Identify which cell holds the provided text, then report its [X, Y] central coordinate. 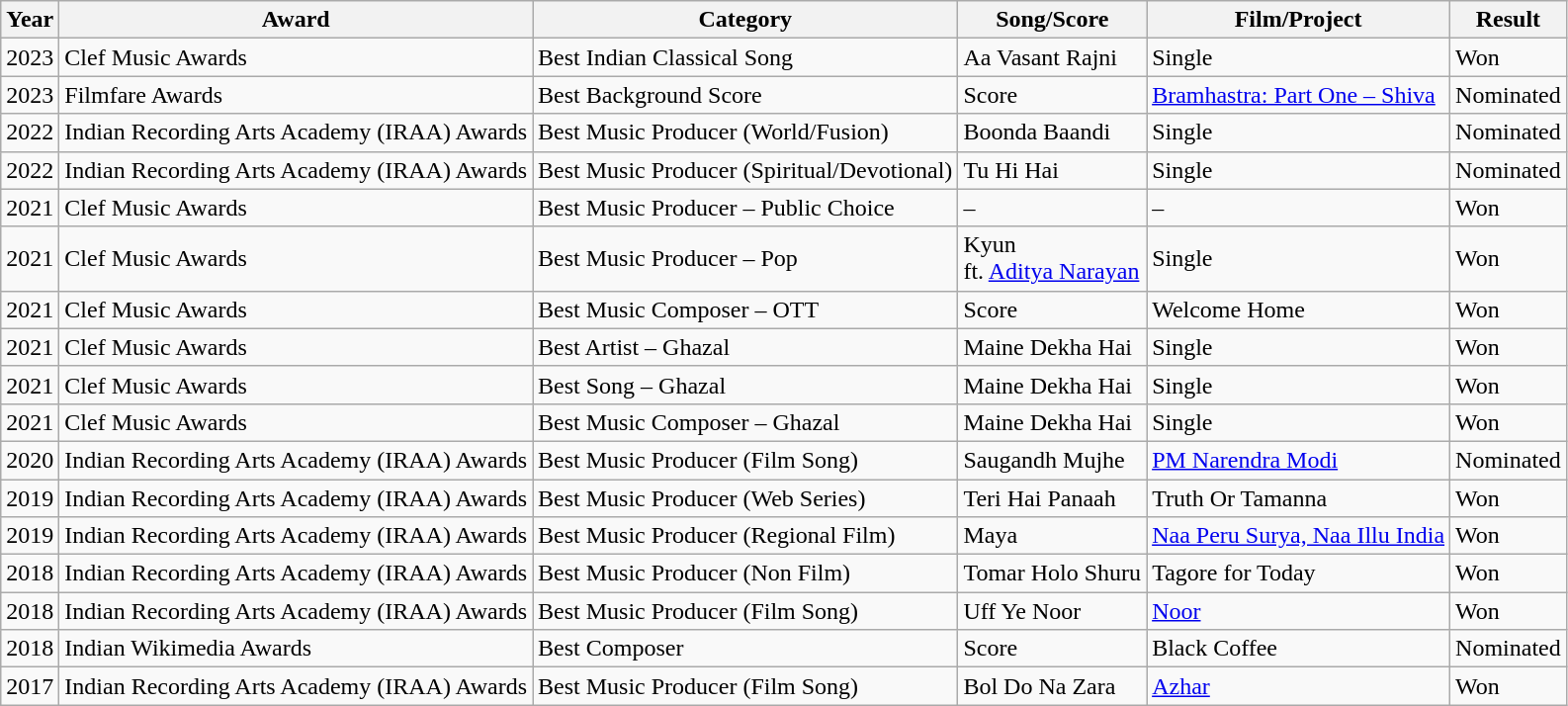
Uff Ye Noor [1052, 611]
Best Music Producer (World/Fusion) [745, 132]
Best Music Composer – OTT [745, 309]
Film/Project [1299, 20]
Best Music Producer (Non Film) [745, 574]
Black Coffee [1299, 649]
Aa Vasant Rajni [1052, 57]
Truth Or Tamanna [1299, 497]
Boonda Baandi [1052, 132]
Award [297, 20]
Tomar Holo Shuru [1052, 574]
Best Music Producer (Spiritual/Devotional) [745, 170]
Kyunft. Aditya Narayan [1052, 259]
Best Song – Ghazal [745, 385]
Noor [1299, 611]
Bol Do Na Zara [1052, 686]
PM Narendra Modi [1299, 460]
Best Music Producer (Web Series) [745, 497]
2017 [30, 686]
Azhar [1299, 686]
Year [30, 20]
Best Background Score [745, 95]
Maya [1052, 536]
Tu Hi Hai [1052, 170]
Filmfare Awards [297, 95]
Best Music Composer – Ghazal [745, 422]
Welcome Home [1299, 309]
Best Indian Classical Song [745, 57]
Best Music Producer – Pop [745, 259]
Bramhastra: Part One – Shiva [1299, 95]
Saugandh Mujhe [1052, 460]
Best Music Producer – Public Choice [745, 208]
Naa Peru Surya, Naa Illu India [1299, 536]
Song/Score [1052, 20]
Teri Hai Panaah [1052, 497]
Tagore for Today [1299, 574]
Best Artist – Ghazal [745, 347]
Category [745, 20]
2020 [30, 460]
Best Music Producer (Regional Film) [745, 536]
Result [1509, 20]
Indian Wikimedia Awards [297, 649]
Best Composer [745, 649]
